Extract the (X, Y) coordinate from the center of the cell holding the provided text.  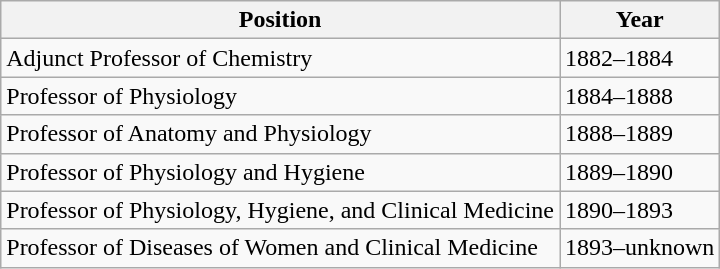
Professor of Physiology (280, 96)
Professor of Anatomy and Physiology (280, 134)
1890–1893 (640, 210)
1882–1884 (640, 58)
1889–1890 (640, 172)
Adjunct Professor of Chemistry (280, 58)
Year (640, 20)
Professor of Physiology and Hygiene (280, 172)
Professor of Diseases of Women and Clinical Medicine (280, 248)
Position (280, 20)
1893–unknown (640, 248)
Professor of Physiology, Hygiene, and Clinical Medicine (280, 210)
1884–1888 (640, 96)
1888–1889 (640, 134)
